Provide the [x, y] coordinate of the cell's center where the given text is located.  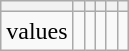
values [37, 31]
